Scan for the cell matching the given text and deliver its [x, y] coordinate at center. 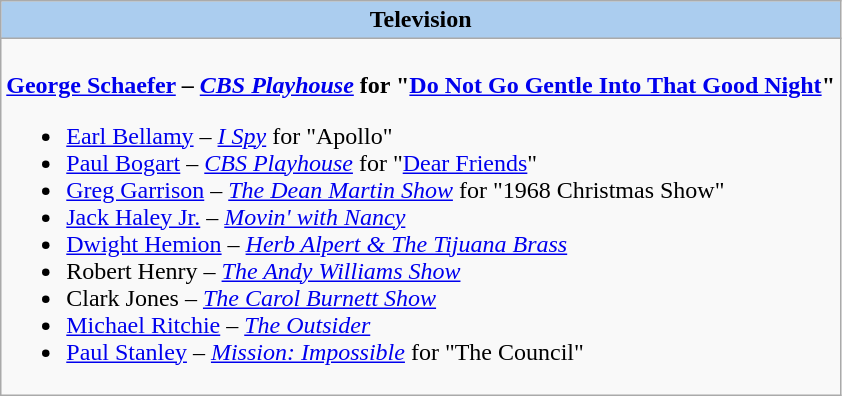
Television [421, 20]
